Detect which cell encompasses the target text, then output its (x, y) center coordinate. 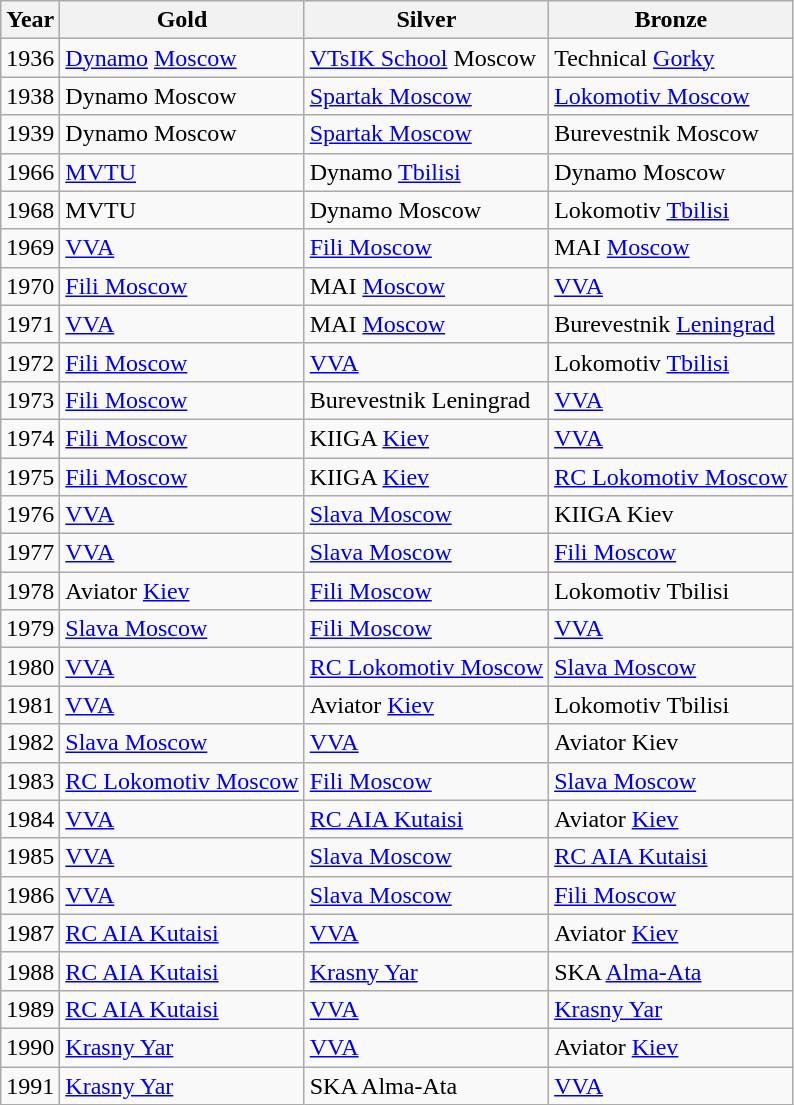
Year (30, 20)
1990 (30, 1047)
1984 (30, 819)
Lokomotiv Moscow (671, 96)
Burevestnik Moscow (671, 134)
1939 (30, 134)
Silver (426, 20)
1977 (30, 553)
1973 (30, 400)
1989 (30, 1009)
1976 (30, 515)
1988 (30, 971)
1975 (30, 477)
1980 (30, 667)
1972 (30, 362)
VTsIK School Moscow (426, 58)
Bronze (671, 20)
1991 (30, 1085)
1978 (30, 591)
1981 (30, 705)
1983 (30, 781)
1970 (30, 286)
1968 (30, 210)
1974 (30, 438)
1971 (30, 324)
Technical Gorky (671, 58)
1979 (30, 629)
1966 (30, 172)
1936 (30, 58)
Dynamo Tbilisi (426, 172)
Gold (182, 20)
1986 (30, 895)
1969 (30, 248)
1987 (30, 933)
1985 (30, 857)
1938 (30, 96)
1982 (30, 743)
